Pinpoint the cell where the given text exists, returning its (X, Y) midpoint coordinate. 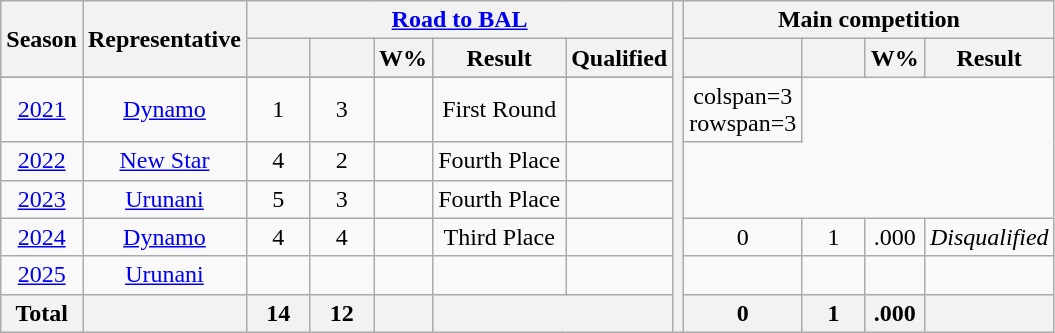
Third Place (500, 237)
2 (342, 161)
Qualified (620, 58)
2023 (42, 199)
Road to BAL (459, 20)
colspan=3 rowspan=3 (743, 110)
Main competition (869, 20)
Representative (164, 39)
Disqualified (989, 237)
Total (42, 313)
2025 (42, 275)
Season (42, 39)
5 (278, 199)
2022 (42, 161)
2021 (42, 110)
14 (278, 313)
First Round (500, 110)
12 (342, 313)
New Star (164, 161)
2024 (42, 237)
